Scan for the cell matching the given text and deliver its [X, Y] coordinate at center. 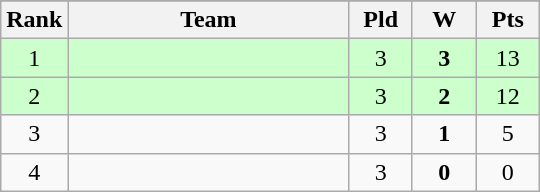
13 [508, 58]
Pld [381, 20]
Team [208, 20]
4 [34, 172]
Pts [508, 20]
Rank [34, 20]
W [444, 20]
12 [508, 96]
5 [508, 134]
